Return (X, Y) of the center of cell containing provided text 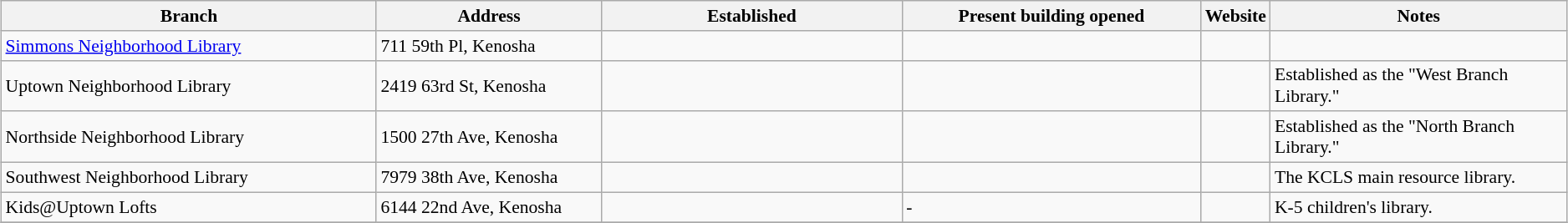
Established as the "North Branch Library." (1419, 137)
Kids@Uptown Lofts (189, 207)
Established as the "West Branch Library." (1419, 85)
- (1051, 207)
Established (752, 16)
Branch (189, 16)
Southwest Neighborhood Library (189, 177)
Northside Neighborhood Library (189, 137)
711 59th Pl, Kenosha (488, 45)
Address (488, 16)
1500 27th Ave, Kenosha (488, 137)
Notes (1419, 16)
Simmons Neighborhood Library (189, 45)
Website (1235, 16)
2419 63rd St, Kenosha (488, 85)
K-5 children's library. (1419, 207)
Uptown Neighborhood Library (189, 85)
The KCLS main resource library. (1419, 177)
6144 22nd Ave, Kenosha (488, 207)
Present building opened (1051, 16)
7979 38th Ave, Kenosha (488, 177)
